Extract the [X, Y] coordinate from the center of the cell holding the provided text.  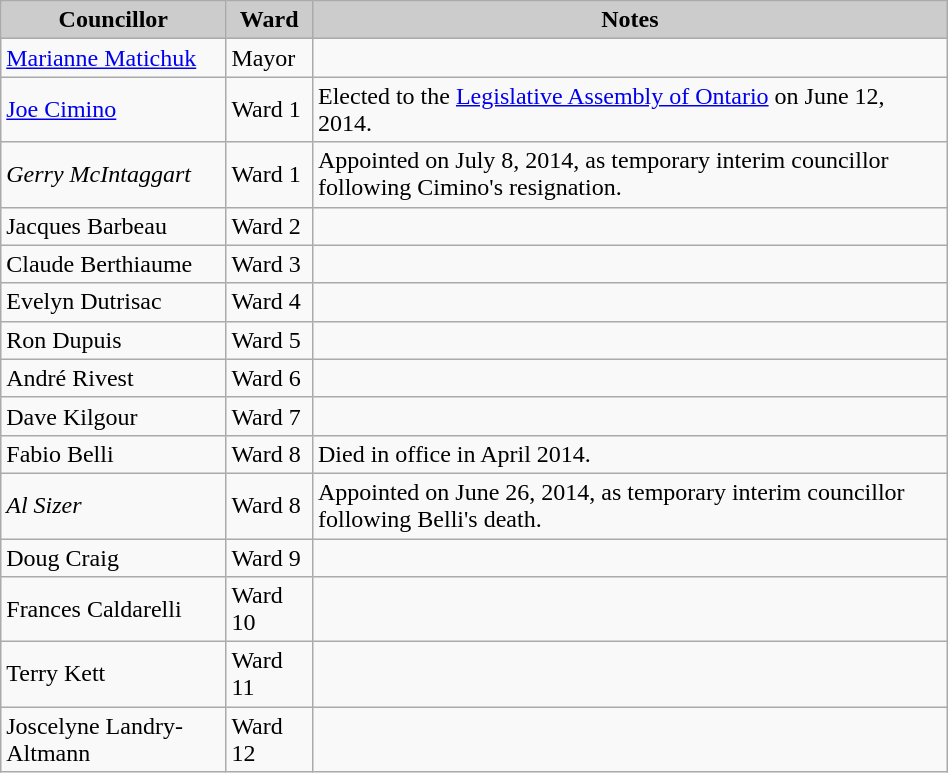
Councillor [114, 20]
Marianne Matichuk [114, 58]
Ward 11 [270, 674]
Notes [630, 20]
Jacques Barbeau [114, 226]
Ward 9 [270, 557]
Ron Dupuis [114, 340]
Dave Kilgour [114, 416]
Ward 3 [270, 264]
André Rivest [114, 378]
Appointed on June 26, 2014, as temporary interim councillor following Belli's death. [630, 506]
Ward 5 [270, 340]
Frances Caldarelli [114, 610]
Fabio Belli [114, 454]
Claude Berthiaume [114, 264]
Evelyn Dutrisac [114, 302]
Elected to the Legislative Assembly of Ontario on June 12, 2014. [630, 110]
Ward 12 [270, 740]
Joe Cimino [114, 110]
Gerry McIntaggart [114, 174]
Ward [270, 20]
Appointed on July 8, 2014, as temporary interim councillor following Cimino's resignation. [630, 174]
Ward 6 [270, 378]
Ward 4 [270, 302]
Ward 10 [270, 610]
Al Sizer [114, 506]
Joscelyne Landry-Altmann [114, 740]
Ward 7 [270, 416]
Ward 2 [270, 226]
Terry Kett [114, 674]
Mayor [270, 58]
Doug Craig [114, 557]
Died in office in April 2014. [630, 454]
